Extract the [x, y] coordinate from the center of the cell holding the provided text.  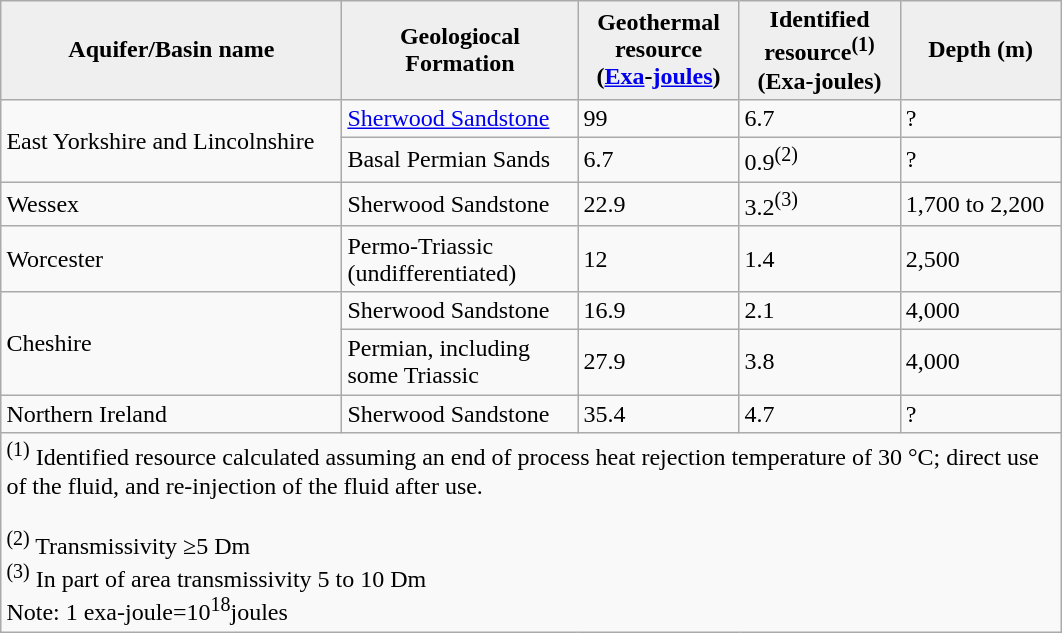
Permo-Triassic (undifferentiated) [460, 258]
0.9(2) [820, 160]
Aquifer/Basin name [172, 50]
22.9 [658, 204]
12 [658, 258]
Worcester [172, 258]
2.1 [820, 311]
27.9 [658, 362]
4.7 [820, 414]
Wessex [172, 204]
Identified resource(1)(Exa-joules) [820, 50]
16.9 [658, 311]
35.4 [658, 414]
Geothermal resource(Exa-joules) [658, 50]
Depth (m) [980, 50]
1.4 [820, 258]
1,700 to 2,200 [980, 204]
Geologiocal Formation [460, 50]
Northern Ireland [172, 414]
East Yorkshire and Lincolnshire [172, 140]
3.8 [820, 362]
Cheshire [172, 344]
2,500 [980, 258]
99 [658, 118]
Basal Permian Sands [460, 160]
Permian, including some Triassic [460, 362]
3.2(3) [820, 204]
